Return (X, Y) of the center of cell containing provided text 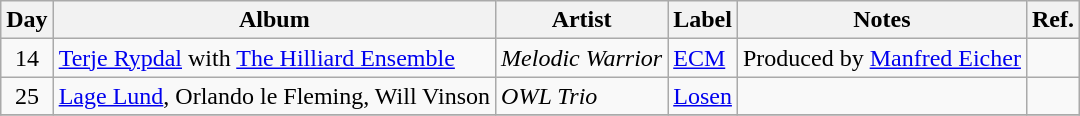
Lage Lund, Orlando le Fleming, Will Vinson (274, 96)
Melodic Warrior (582, 58)
Ref. (1052, 20)
ECM (703, 58)
Album (274, 20)
OWL Trio (582, 96)
Artist (582, 20)
Losen (703, 96)
Notes (882, 20)
Day (27, 20)
25 (27, 96)
Label (703, 20)
Produced by Manfred Eicher (882, 58)
14 (27, 58)
Terje Rypdal with The Hilliard Ensemble (274, 58)
